Pinpoint the cell where the given text exists, returning its [X, Y] midpoint coordinate. 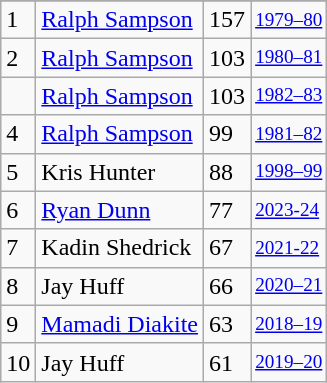
5 [18, 172]
66 [228, 286]
2 [18, 58]
63 [228, 324]
1982–83 [289, 96]
4 [18, 134]
157 [228, 20]
Mamadi Diakite [120, 324]
2019–20 [289, 362]
1998–99 [289, 172]
1980–81 [289, 58]
7 [18, 248]
1981–82 [289, 134]
9 [18, 324]
Kris Hunter [120, 172]
6 [18, 210]
2020–21 [289, 286]
2023-24 [289, 210]
67 [228, 248]
10 [18, 362]
1 [18, 20]
2021-22 [289, 248]
8 [18, 286]
Ryan Dunn [120, 210]
Kadin Shedrick [120, 248]
99 [228, 134]
2018–19 [289, 324]
77 [228, 210]
61 [228, 362]
1979–80 [289, 20]
88 [228, 172]
